Pinpoint the cell where the given text exists, returning its [x, y] midpoint coordinate. 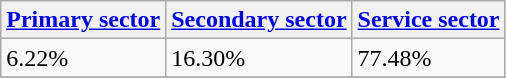
16.30% [259, 58]
Primary sector [84, 20]
77.48% [428, 58]
Secondary sector [259, 20]
6.22% [84, 58]
Service sector [428, 20]
